Determine the (x, y) coordinate at the center of the cell enclosing the given text.  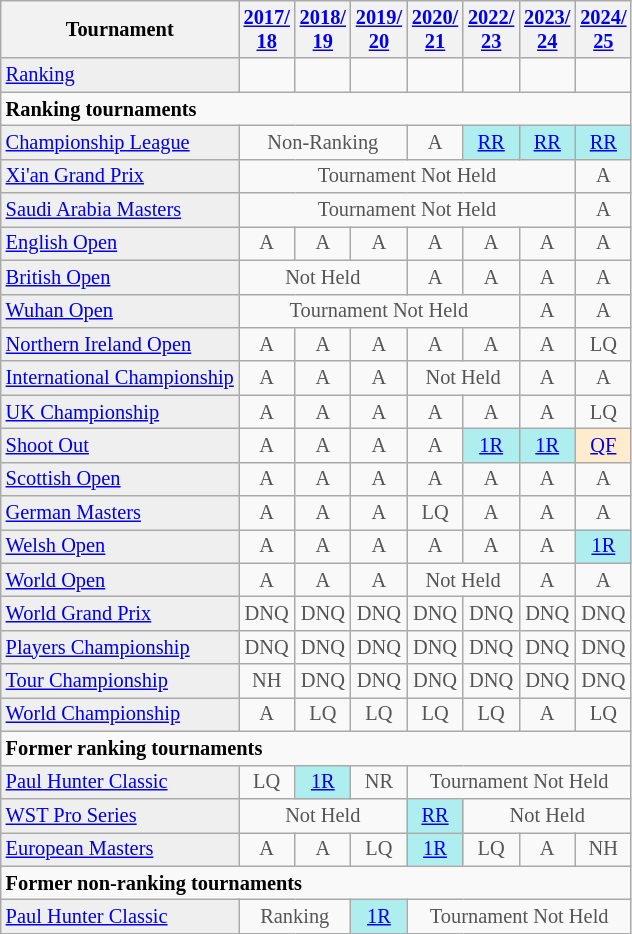
Players Championship (120, 647)
European Masters (120, 849)
2017/18 (267, 29)
English Open (120, 243)
Xi'an Grand Prix (120, 176)
British Open (120, 277)
Welsh Open (120, 546)
Championship League (120, 142)
Wuhan Open (120, 311)
Saudi Arabia Masters (120, 210)
Scottish Open (120, 479)
Tour Championship (120, 681)
German Masters (120, 513)
World Grand Prix (120, 613)
Shoot Out (120, 445)
2018/19 (323, 29)
Former ranking tournaments (316, 748)
2020/21 (435, 29)
World Open (120, 580)
Former non-ranking tournaments (316, 883)
2019/20 (379, 29)
WST Pro Series (120, 815)
World Championship (120, 714)
International Championship (120, 378)
2022/23 (491, 29)
2024/25 (603, 29)
Non-Ranking (323, 142)
Tournament (120, 29)
Northern Ireland Open (120, 344)
NR (379, 782)
QF (603, 445)
Ranking tournaments (316, 109)
UK Championship (120, 412)
2023/24 (547, 29)
